Locate the cell with the specified text and output its [X, Y] center coordinate. 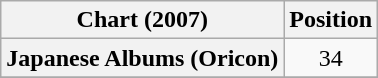
Japanese Albums (Oricon) [142, 58]
Position [331, 20]
34 [331, 58]
Chart (2007) [142, 20]
